Determine the [X, Y] coordinate at the center of the cell enclosing the given text.  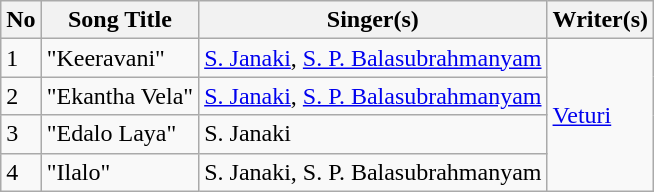
"Edalo Laya" [120, 134]
No [21, 20]
Veturi [600, 115]
S. Janaki [373, 134]
2 [21, 96]
"Ekantha Vela" [120, 96]
3 [21, 134]
Writer(s) [600, 20]
"Keeravani" [120, 58]
"Ilalo" [120, 172]
1 [21, 58]
Song Title [120, 20]
Singer(s) [373, 20]
4 [21, 172]
